Detect which cell encompasses the target text, then output its [x, y] center coordinate. 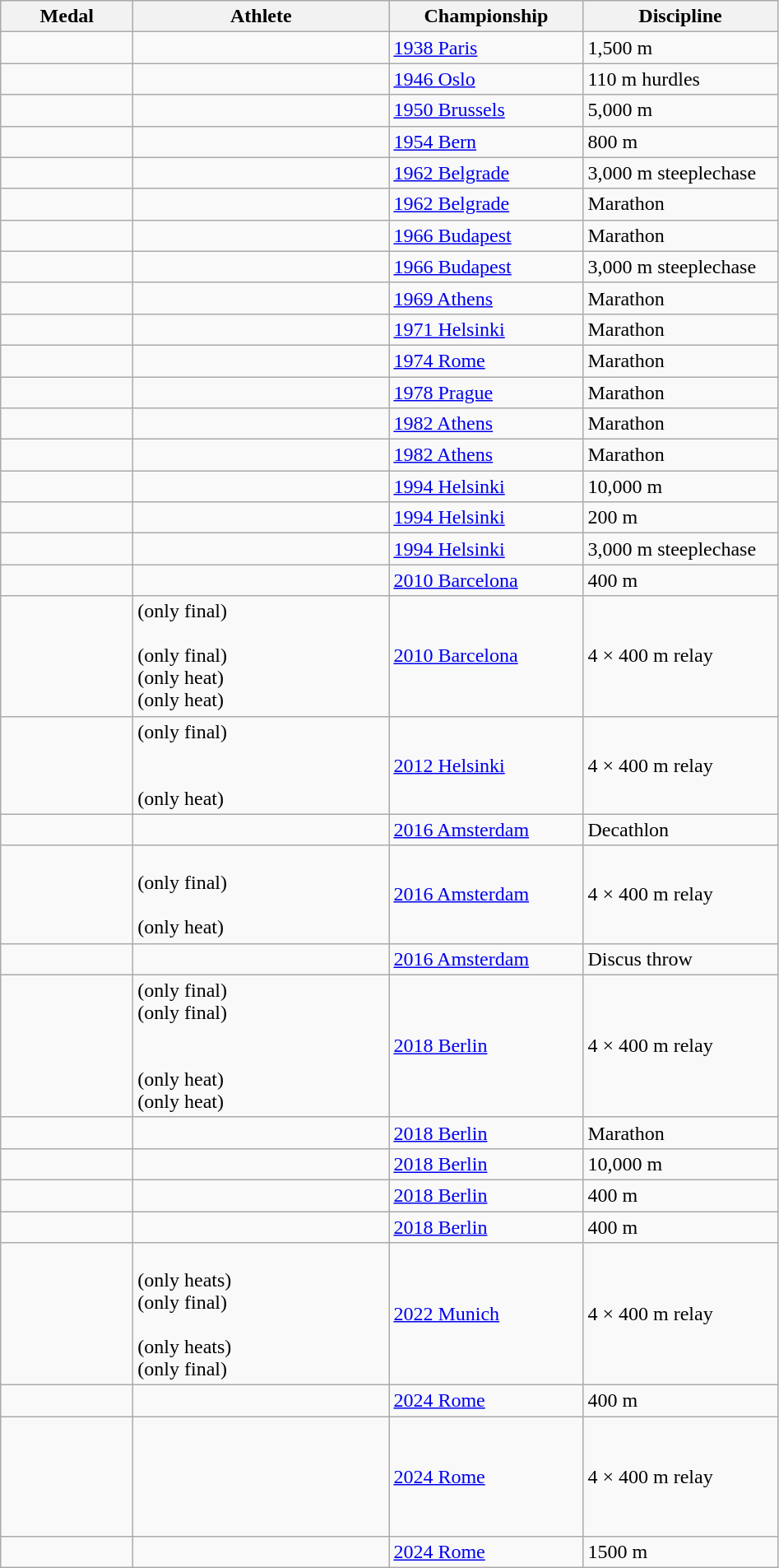
Championship [486, 16]
1946 Oslo [486, 79]
Decathlon [680, 830]
800 m [680, 142]
Discus throw [680, 959]
1969 Athens [486, 298]
Athlete [262, 16]
Discipline [680, 16]
1978 Prague [486, 393]
110 m hurdles [680, 79]
1954 Bern [486, 142]
1974 Rome [486, 361]
5,000 m [680, 110]
2022 Munich [486, 1314]
1938 Paris [486, 48]
1500 m [680, 1552]
2012 Helsinki [486, 765]
1971 Helsinki [486, 329]
1950 Brussels [486, 110]
(only heats) (only final)(only heats) (only final) [262, 1314]
1,500 m [680, 48]
Medal [67, 16]
200 m [680, 518]
